Scan for the cell matching the given text and deliver its [x, y] coordinate at center. 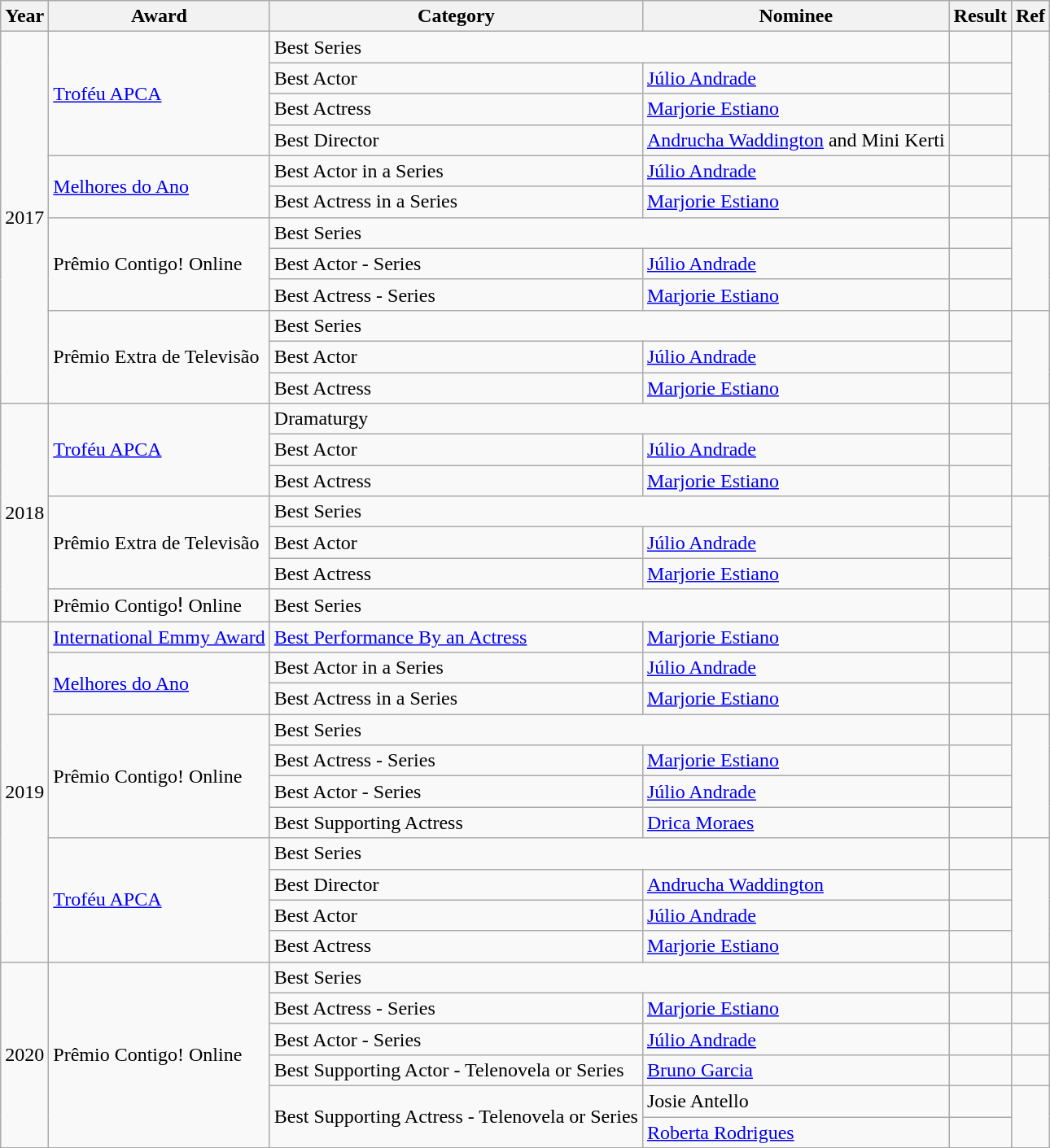
Ref [1030, 16]
Josie Antello [796, 1101]
Prêmio Contigoǃ Online [160, 605]
Year [24, 16]
Nominee [796, 16]
2019 [24, 792]
Bruno Garcia [796, 1070]
Dramaturgy [609, 419]
Award [160, 16]
Best Supporting Actor - Telenovela or Series [456, 1070]
2018 [24, 513]
2017 [24, 218]
Drica Moraes [796, 823]
Best Performance By an Actress [456, 637]
Result [980, 16]
Category [456, 16]
Andrucha Waddington and Mini Kerti [796, 140]
Best Supporting Actress [456, 823]
Andrucha Waddington [796, 884]
International Emmy Award [160, 637]
Roberta Rodrigues [796, 1132]
2020 [24, 1054]
Best Supporting Actress - Telenovela or Series [456, 1116]
